From the cell containing the given text, extract its center point as [X, Y] coordinate. 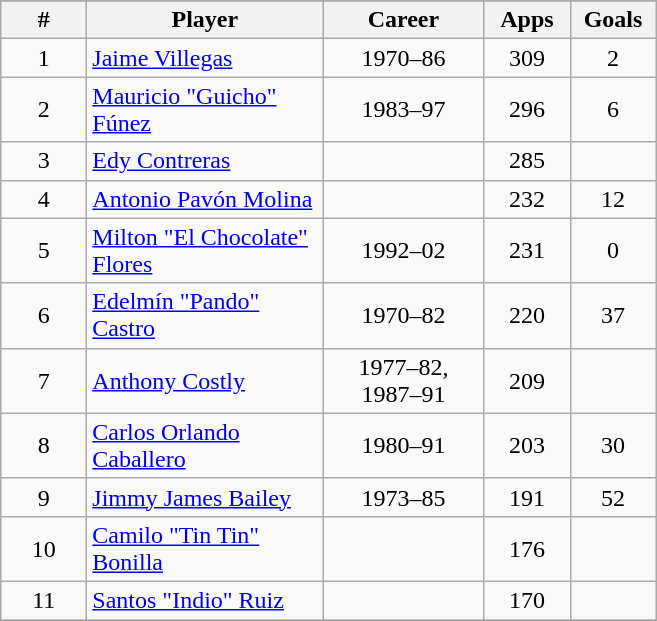
Antonio Pavón Molina [205, 199]
37 [613, 316]
170 [527, 600]
Mauricio "Guicho" Fúnez [205, 110]
Career [404, 20]
Goals [613, 20]
Jaime Villegas [205, 58]
220 [527, 316]
1 [44, 58]
11 [44, 600]
Edy Contreras [205, 161]
52 [613, 497]
Anthony Costly [205, 380]
0 [613, 250]
1970–82 [404, 316]
191 [527, 497]
Santos "Indio" Ruiz [205, 600]
Edelmín "Pando" Castro [205, 316]
176 [527, 548]
Carlos Orlando Caballero [205, 446]
1973–85 [404, 497]
30 [613, 446]
296 [527, 110]
1970–86 [404, 58]
5 [44, 250]
285 [527, 161]
Player [205, 20]
9 [44, 497]
1992–02 [404, 250]
203 [527, 446]
309 [527, 58]
8 [44, 446]
12 [613, 199]
10 [44, 548]
231 [527, 250]
Camilo "Tin Tin" Bonilla [205, 548]
3 [44, 161]
232 [527, 199]
7 [44, 380]
4 [44, 199]
1977–82, 1987–91 [404, 380]
209 [527, 380]
Apps [527, 20]
Jimmy James Bailey [205, 497]
1980–91 [404, 446]
# [44, 20]
Milton "El Chocolate" Flores [205, 250]
1983–97 [404, 110]
